Output the [x, y] coordinate of the center of the cell containing the given text.  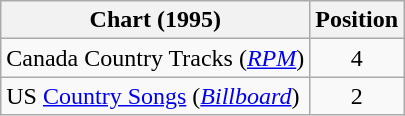
Chart (1995) [156, 20]
Position [357, 20]
4 [357, 58]
Canada Country Tracks (RPM) [156, 58]
US Country Songs (Billboard) [156, 96]
2 [357, 96]
